Search for the cell housing the specified text and yield its [X, Y] center coordinate. 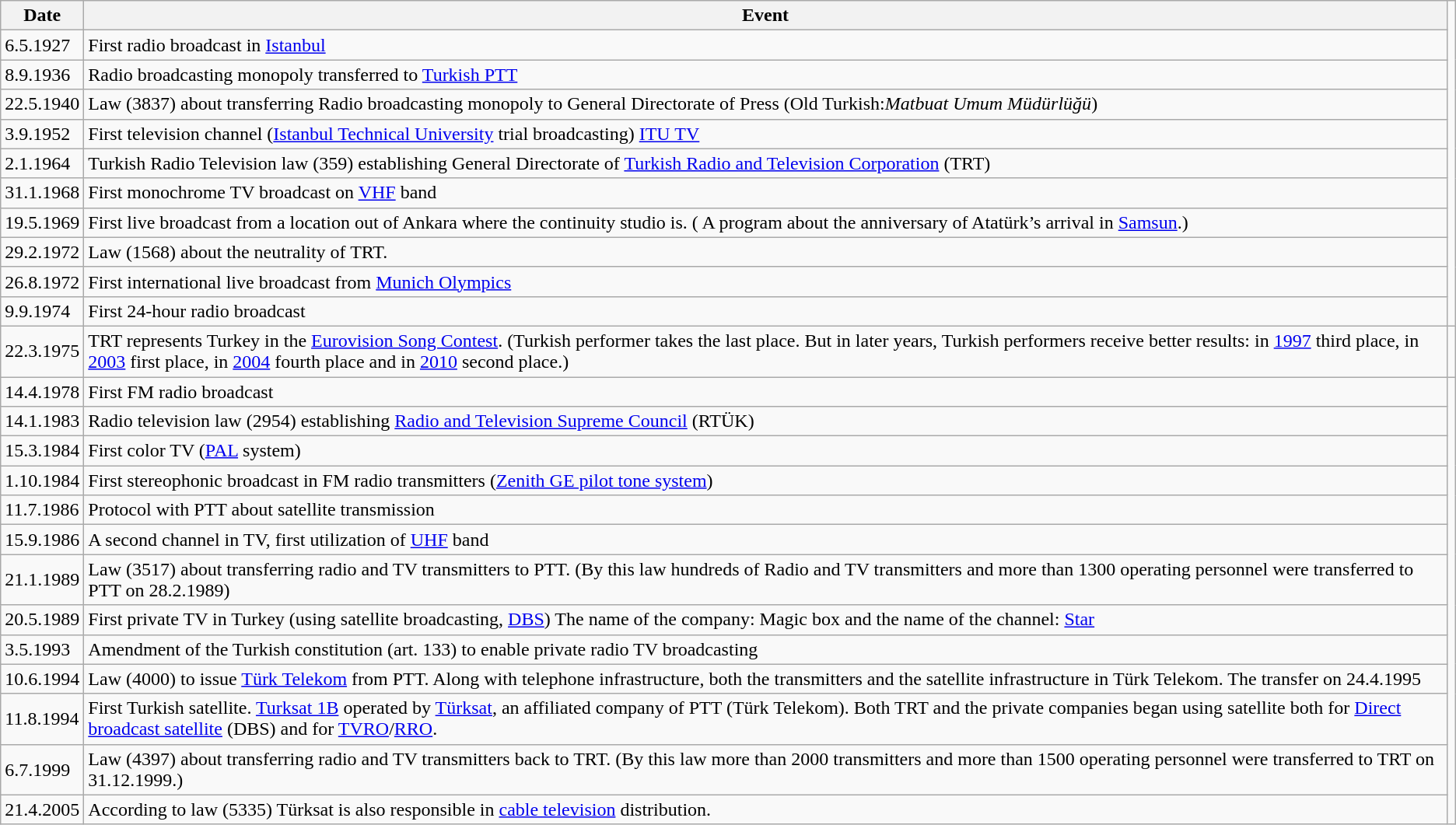
15.3.1984 [42, 451]
19.5.1969 [42, 222]
9.9.1974 [42, 311]
A second channel in TV, first utilization of UHF band [765, 540]
Law (1568) about the neutrality of TRT. [765, 252]
Protocol with PTT about satellite transmission [765, 510]
8.9.1936 [42, 75]
Turkish Radio Television law (359) establishing General Directorate of Turkish Radio and Television Corporation (TRT) [765, 163]
Amendment of the Turkish constitution (art. 133) to enable private radio TV broadcasting [765, 649]
11.7.1986 [42, 510]
Event [765, 16]
29.2.1972 [42, 252]
Law (3837) about transferring Radio broadcasting monopoly to General Directorate of Press (Old Turkish:Matbuat Umum Müdürlüğü) [765, 104]
1.10.1984 [42, 481]
6.5.1927 [42, 45]
14.1.1983 [42, 421]
6.7.1999 [42, 770]
According to law (5335) Türksat is also responsible in cable television distribution. [765, 809]
First stereophonic broadcast in FM radio transmitters (Zenith GE pilot tone system) [765, 481]
22.3.1975 [42, 351]
Date [42, 16]
First television channel (Istanbul Technical University trial broadcasting) ITU TV [765, 134]
Radio broadcasting monopoly transferred to Turkish PTT [765, 75]
21.4.2005 [42, 809]
3.9.1952 [42, 134]
First color TV (PAL system) [765, 451]
3.5.1993 [42, 649]
First FM radio broadcast [765, 391]
15.9.1986 [42, 540]
First live broadcast from a location out of Ankara where the continuity studio is. ( A program about the anniversary of Atatürk’s arrival in Samsun.) [765, 222]
2.1.1964 [42, 163]
26.8.1972 [42, 281]
22.5.1940 [42, 104]
20.5.1989 [42, 620]
11.8.1994 [42, 718]
10.6.1994 [42, 679]
14.4.1978 [42, 391]
Radio television law (2954) establishing Radio and Television Supreme Council (RTÜK) [765, 421]
First monochrome TV broadcast on VHF band [765, 193]
First radio broadcast in Istanbul [765, 45]
31.1.1968 [42, 193]
First private TV in Turkey (using satellite broadcasting, DBS) The name of the company: Magic box and the name of the channel: Star [765, 620]
First 24-hour radio broadcast [765, 311]
First international live broadcast from Munich Olympics [765, 281]
21.1.1989 [42, 580]
